Determine the [x, y] coordinate at the center of the cell enclosing the given text.  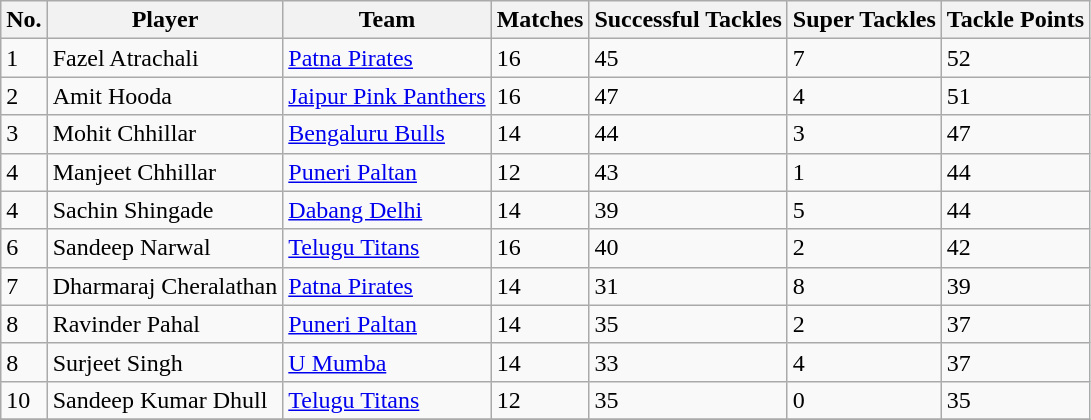
5 [864, 210]
Sandeep Kumar Dhull [165, 400]
Matches [540, 20]
Amit Hooda [165, 96]
42 [1015, 248]
Fazel Atrachali [165, 58]
Player [165, 20]
No. [24, 20]
Sandeep Narwal [165, 248]
Mohit Chhillar [165, 134]
Surjeet Singh [165, 362]
Sachin Shingade [165, 210]
31 [688, 286]
U Mumba [387, 362]
6 [24, 248]
Manjeet Chhillar [165, 172]
Jaipur Pink Panthers [387, 96]
33 [688, 362]
51 [1015, 96]
Ravinder Pahal [165, 324]
45 [688, 58]
Super Tackles [864, 20]
10 [24, 400]
Tackle Points [1015, 20]
Team [387, 20]
40 [688, 248]
Successful Tackles [688, 20]
Dabang Delhi [387, 210]
Dharmaraj Cheralathan [165, 286]
Bengaluru Bulls [387, 134]
43 [688, 172]
0 [864, 400]
52 [1015, 58]
